Extract the (X, Y) coordinate from the center of the cell holding the provided text.  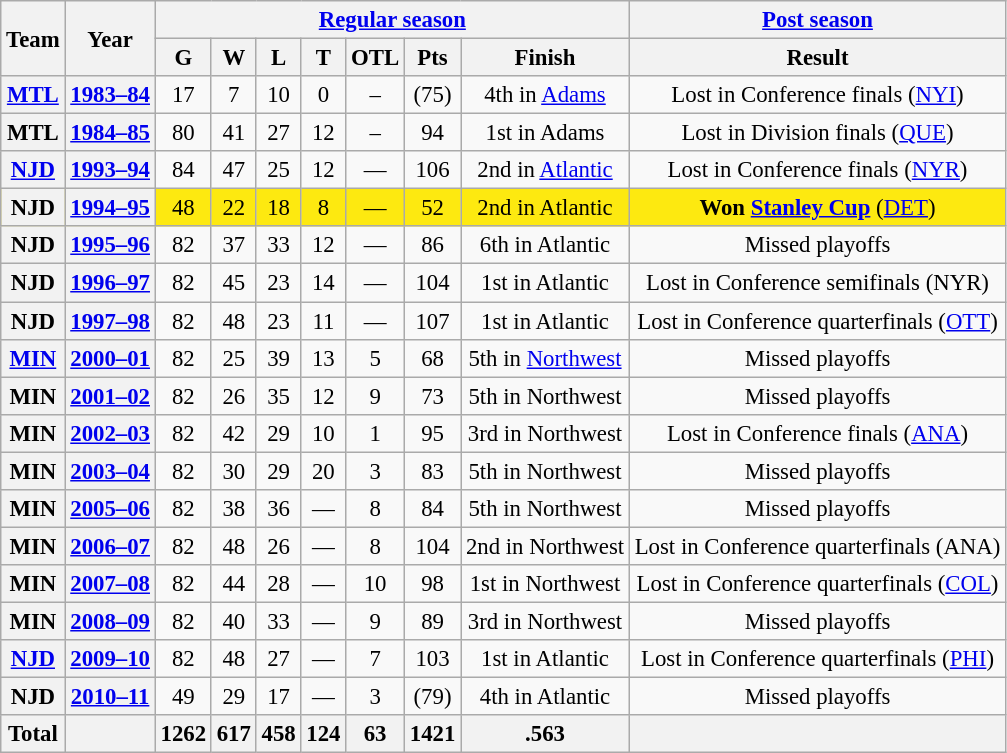
Lost in Conference finals (NYR) (817, 170)
2001–02 (110, 396)
Lost in Conference finals (ANA) (817, 433)
68 (432, 358)
Lost in Division finals (QUE) (817, 133)
Lost in Conference quarterfinals (COL) (817, 584)
2006–07 (110, 546)
Regular season (392, 20)
94 (432, 133)
1421 (432, 734)
98 (432, 584)
86 (432, 245)
Year (110, 38)
.563 (546, 734)
Lost in Conference quarterfinals (PHI) (817, 659)
1996–97 (110, 283)
1 (376, 433)
1994–95 (110, 208)
2002–03 (110, 433)
39 (278, 358)
35 (278, 396)
89 (432, 621)
T (324, 58)
80 (183, 133)
Finish (546, 58)
Post season (817, 20)
1984–85 (110, 133)
0 (324, 95)
95 (432, 433)
18 (278, 208)
20 (324, 471)
2007–08 (110, 584)
103 (432, 659)
28 (278, 584)
5 (376, 358)
Lost in Conference semifinals (NYR) (817, 283)
106 (432, 170)
458 (278, 734)
Won Stanley Cup (DET) (817, 208)
52 (432, 208)
Team (33, 38)
Lost in Conference quarterfinals (OTT) (817, 321)
30 (234, 471)
1st in Adams (546, 133)
2003–04 (110, 471)
G (183, 58)
Pts (432, 58)
38 (234, 509)
Lost in Conference quarterfinals (ANA) (817, 546)
1997–98 (110, 321)
2005–06 (110, 509)
1993–94 (110, 170)
107 (432, 321)
1st in Northwest (546, 584)
2000–01 (110, 358)
4th in Adams (546, 95)
(79) (432, 697)
Result (817, 58)
2nd in Northwest (546, 546)
1983–84 (110, 95)
124 (324, 734)
73 (432, 396)
(75) (432, 95)
OTL (376, 58)
1995–96 (110, 245)
2008–09 (110, 621)
6th in Atlantic (546, 245)
47 (234, 170)
Total (33, 734)
83 (432, 471)
4th in Atlantic (546, 697)
1262 (183, 734)
13 (324, 358)
617 (234, 734)
2009–10 (110, 659)
41 (234, 133)
40 (234, 621)
63 (376, 734)
W (234, 58)
11 (324, 321)
37 (234, 245)
36 (278, 509)
45 (234, 283)
49 (183, 697)
42 (234, 433)
L (278, 58)
Lost in Conference finals (NYI) (817, 95)
44 (234, 584)
14 (324, 283)
22 (234, 208)
2010–11 (110, 697)
